Search for the cell housing the specified text and yield its [X, Y] center coordinate. 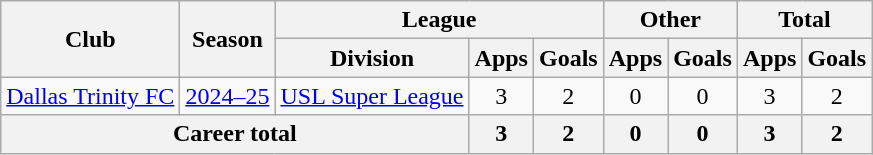
Division [372, 58]
Dallas Trinity FC [90, 96]
2024–25 [228, 96]
Season [228, 39]
League [439, 20]
USL Super League [372, 96]
Career total [235, 134]
Other [670, 20]
Total [804, 20]
Club [90, 39]
